Output the (X, Y) coordinate of the center of the cell containing the given text.  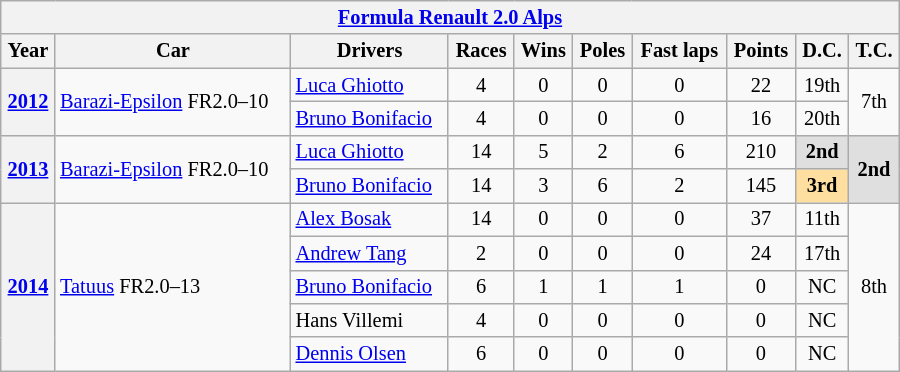
2013 (28, 168)
22 (760, 85)
7th (874, 102)
11th (822, 219)
Alex Bosak (370, 219)
T.C. (874, 51)
D.C. (822, 51)
2014 (28, 286)
19th (822, 85)
145 (760, 186)
Drivers (370, 51)
Car (172, 51)
Fast laps (679, 51)
5 (544, 152)
Year (28, 51)
Andrew Tang (370, 253)
Hans Villemi (370, 320)
17th (822, 253)
24 (760, 253)
8th (874, 286)
Wins (544, 51)
3 (544, 186)
Dennis Olsen (370, 354)
Tatuus FR2.0–13 (172, 286)
Formula Renault 2.0 Alps (450, 17)
16 (760, 118)
3rd (822, 186)
Races (480, 51)
20th (822, 118)
37 (760, 219)
2012 (28, 102)
210 (760, 152)
Poles (602, 51)
Points (760, 51)
